Find where the given text appears and provide that cell's center as [x, y] coordinate. 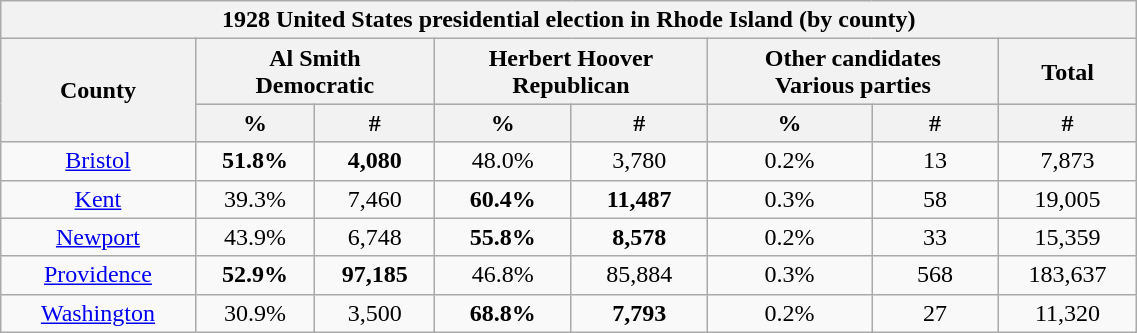
58 [936, 199]
27 [936, 313]
County [98, 90]
Newport [98, 237]
7,460 [375, 199]
68.8% [503, 313]
43.9% [255, 237]
Washington [98, 313]
11,487 [639, 199]
3,780 [639, 161]
85,884 [639, 275]
46.8% [503, 275]
60.4% [503, 199]
Herbert HooverRepublican [572, 72]
55.8% [503, 237]
8,578 [639, 237]
7,873 [1068, 161]
1928 United States presidential election in Rhode Island (by county) [569, 20]
Kent [98, 199]
97,185 [375, 275]
4,080 [375, 161]
15,359 [1068, 237]
Bristol [98, 161]
52.9% [255, 275]
7,793 [639, 313]
6,748 [375, 237]
Total [1068, 72]
33 [936, 237]
39.3% [255, 199]
3,500 [375, 313]
Other candidatesVarious parties [852, 72]
183,637 [1068, 275]
48.0% [503, 161]
Al SmithDemocratic [314, 72]
30.9% [255, 313]
Providence [98, 275]
51.8% [255, 161]
19,005 [1068, 199]
568 [936, 275]
11,320 [1068, 313]
13 [936, 161]
